Locate the cell with the specified text and output its (X, Y) center coordinate. 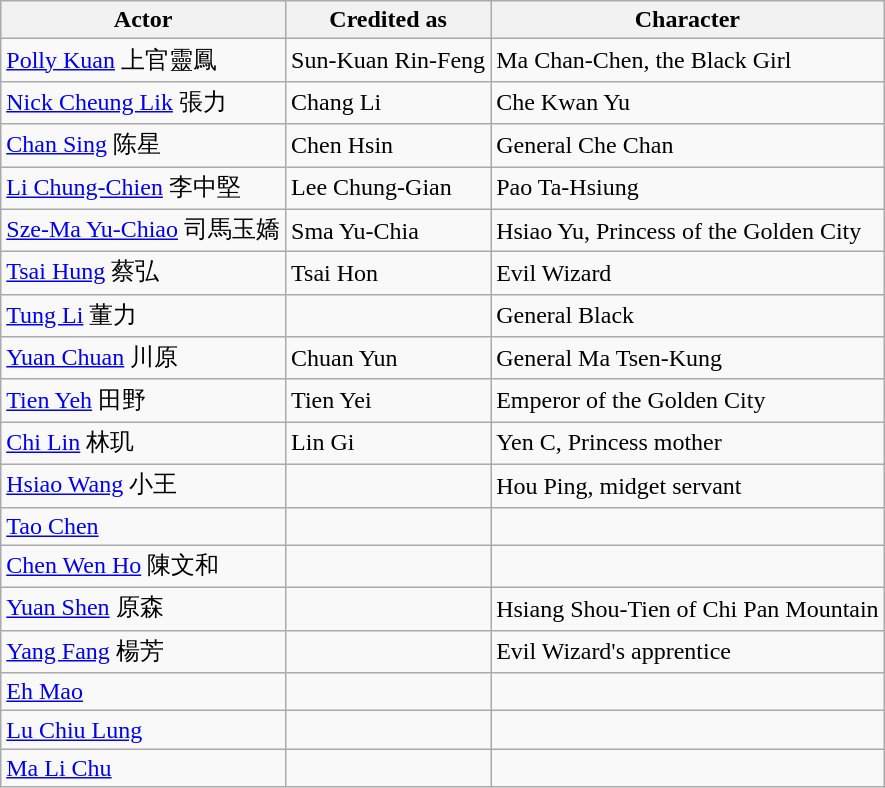
Hou Ping, midget servant (688, 486)
Evil Wizard's apprentice (688, 652)
Character (688, 20)
Pao Ta-Hsiung (688, 188)
Tien Yeh 田野 (144, 400)
Sma Yu-Chia (388, 230)
Credited as (388, 20)
Ma Li Chu (144, 768)
Hsiao Wang 小王 (144, 486)
General Black (688, 316)
Actor (144, 20)
Sze-Ma Yu-Chiao 司馬玉嬌 (144, 230)
Hsiang Shou-Tien of Chi Pan Mountain (688, 610)
Tung Li 董力 (144, 316)
Chang Li (388, 102)
Tsai Hon (388, 274)
Lin Gi (388, 444)
Chen Wen Ho 陳文和 (144, 566)
Li Chung-Chien 李中堅 (144, 188)
Ma Chan-Chen, the Black Girl (688, 60)
Nick Cheung Lik 張力 (144, 102)
Evil Wizard (688, 274)
Yuan Chuan 川原 (144, 358)
Yen C, Princess mother (688, 444)
Yang Fang 楊芳 (144, 652)
Chi Lin 林玑 (144, 444)
Hsiao Yu, Princess of the Golden City (688, 230)
Lee Chung-Gian (388, 188)
Tao Chen (144, 526)
Sun-Kuan Rin-Feng (388, 60)
Lu Chiu Lung (144, 730)
Tien Yei (388, 400)
Chuan Yun (388, 358)
Chen Hsin (388, 146)
Che Kwan Yu (688, 102)
Polly Kuan 上官靈鳳 (144, 60)
Tsai Hung 蔡弘 (144, 274)
General Che Chan (688, 146)
Yuan Shen 原森 (144, 610)
Emperor of the Golden City (688, 400)
Chan Sing 陈星 (144, 146)
General Ma Tsen-Kung (688, 358)
Eh Mao (144, 692)
